Detect which cell encompasses the target text, then output its [X, Y] center coordinate. 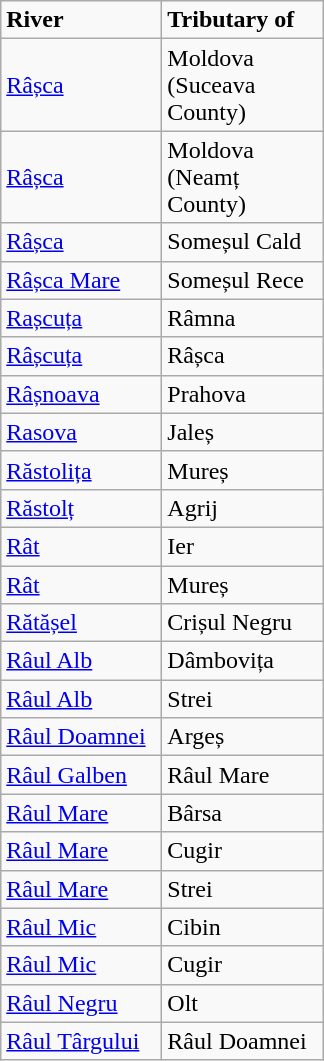
River [82, 20]
Olt [242, 1003]
Argeș [242, 737]
Moldova (Neamț County) [242, 177]
Prahova [242, 394]
Rașcuța [82, 318]
Râșca Mare [82, 280]
Râul Târgului [82, 1041]
Răstolț [82, 508]
Râșnoava [82, 394]
Râșcuța [82, 356]
Dâmbovița [242, 661]
Râul Galben [82, 775]
Tributary of [242, 20]
Bârsa [242, 813]
Ier [242, 546]
Jaleș [242, 432]
Rasova [82, 432]
Someșul Rece [242, 280]
Răstolița [82, 470]
Agrij [242, 508]
Râul Negru [82, 1003]
Crișul Negru [242, 623]
Someșul Cald [242, 242]
Râmna [242, 318]
Rătășel [82, 623]
Moldova (Suceava County) [242, 85]
Cibin [242, 927]
